Locate the cell with the specified text and output its [x, y] center coordinate. 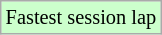
Fastest session lap [81, 17]
